Find where the given text appears and provide that cell's center as [X, Y] coordinate. 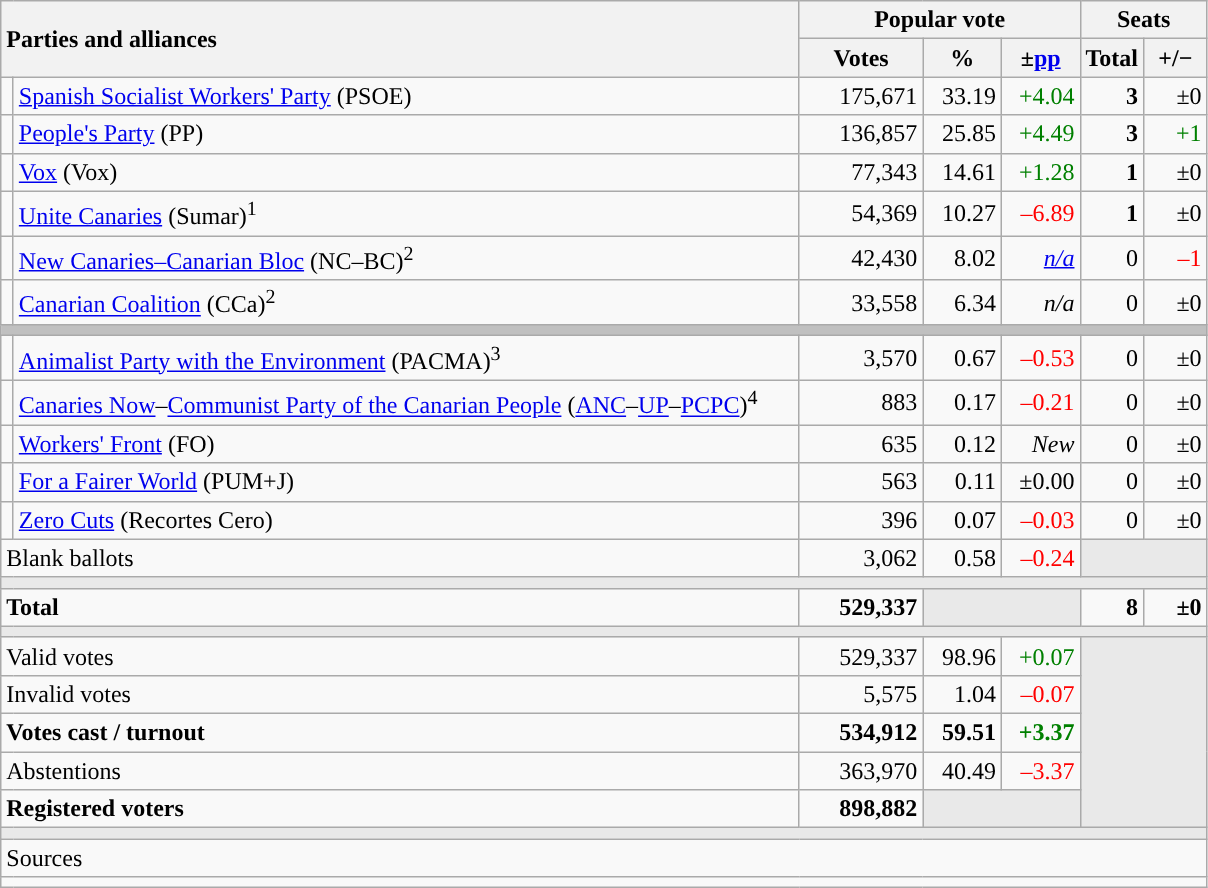
25.85 [962, 134]
+3.37 [1040, 732]
Spanish Socialist Workers' Party (PSOE) [406, 96]
Workers' Front (FO) [406, 444]
–1 [1176, 258]
–0.21 [1040, 402]
33,558 [861, 302]
Abstentions [400, 771]
+0.07 [1040, 656]
883 [861, 402]
Canaries Now–Communist Party of the Canarian People (ANC–UP–PCPC)4 [406, 402]
0.17 [962, 402]
5,575 [861, 694]
For a Fairer World (PUM+J) [406, 482]
–0.24 [1040, 558]
3,062 [861, 558]
0.67 [962, 358]
77,343 [861, 172]
±0.00 [1040, 482]
Votes [861, 58]
+4.04 [1040, 96]
54,369 [861, 214]
+1.28 [1040, 172]
363,970 [861, 771]
Votes cast / turnout [400, 732]
14.61 [962, 172]
6.34 [962, 302]
New Canaries–Canarian Bloc (NC–BC)2 [406, 258]
59.51 [962, 732]
0.12 [962, 444]
0.11 [962, 482]
Vox (Vox) [406, 172]
+4.49 [1040, 134]
42,430 [861, 258]
–3.37 [1040, 771]
40.49 [962, 771]
–0.53 [1040, 358]
–0.07 [1040, 694]
8 [1112, 607]
Zero Cuts (Recortes Cero) [406, 520]
+1 [1176, 134]
534,912 [861, 732]
New [1040, 444]
98.96 [962, 656]
0.07 [962, 520]
10.27 [962, 214]
635 [861, 444]
–0.03 [1040, 520]
–6.89 [1040, 214]
Parties and alliances [400, 39]
136,857 [861, 134]
0.58 [962, 558]
People's Party (PP) [406, 134]
Animalist Party with the Environment (PACMA)3 [406, 358]
33.19 [962, 96]
Sources [604, 858]
Canarian Coalition (CCa)2 [406, 302]
3,570 [861, 358]
Unite Canaries (Sumar)1 [406, 214]
8.02 [962, 258]
Blank ballots [400, 558]
+/− [1176, 58]
Registered voters [400, 809]
1.04 [962, 694]
Popular vote [940, 20]
175,671 [861, 96]
898,882 [861, 809]
396 [861, 520]
% [962, 58]
Invalid votes [400, 694]
563 [861, 482]
Seats [1144, 20]
±pp [1040, 58]
Valid votes [400, 656]
